Return [X, Y] of the center of cell containing provided text 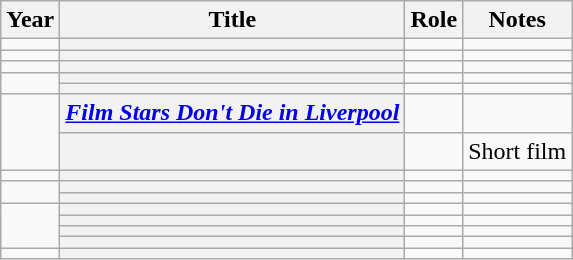
Notes [518, 20]
Title [232, 20]
Year [30, 20]
Role [434, 20]
Short film [518, 151]
Film Stars Don't Die in Liverpool [232, 113]
